For the text-containing cell, return its midpoint in (X, Y) coordinate format. 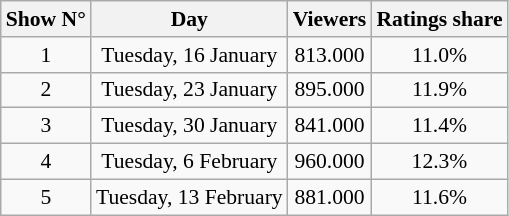
881.000 (330, 197)
1 (46, 55)
4 (46, 162)
11.6% (439, 197)
Tuesday, 16 January (190, 55)
5 (46, 197)
Ratings share (439, 19)
Viewers (330, 19)
3 (46, 126)
Day (190, 19)
Tuesday, 13 February (190, 197)
895.000 (330, 90)
Show N° (46, 19)
813.000 (330, 55)
Tuesday, 30 January (190, 126)
11.0% (439, 55)
Tuesday, 23 January (190, 90)
841.000 (330, 126)
12.3% (439, 162)
11.9% (439, 90)
2 (46, 90)
960.000 (330, 162)
11.4% (439, 126)
Tuesday, 6 February (190, 162)
